Locate the cell with the specified text and output its (X, Y) center coordinate. 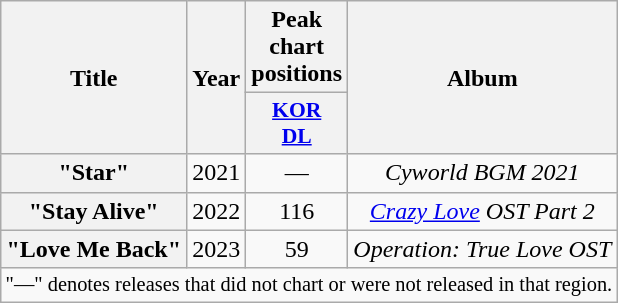
59 (297, 249)
Crazy Love OST Part 2 (482, 211)
Title (94, 78)
2023 (216, 249)
2021 (216, 173)
Year (216, 78)
"Star" (94, 173)
Peak chart positions (297, 47)
116 (297, 211)
Cyworld BGM 2021 (482, 173)
KORDL (297, 124)
Operation: True Love OST (482, 249)
"Stay Alive" (94, 211)
— (297, 173)
"Love Me Back" (94, 249)
"—" denotes releases that did not chart or were not released in that region. (309, 285)
2022 (216, 211)
Album (482, 78)
